Return the (X, Y) coordinate for the center point of the cell that contains the specified text.  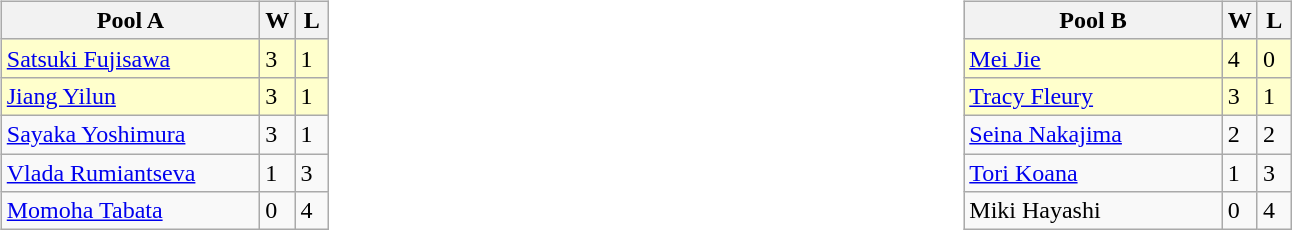
Tori Koana (1094, 173)
Vlada Rumiantseva (130, 173)
Pool B (1094, 20)
Sayaka Yoshimura (130, 134)
Tracy Fleury (1094, 96)
Momoha Tabata (130, 211)
Seina Nakajima (1094, 134)
Mei Jie (1094, 58)
Satsuki Fujisawa (130, 58)
Jiang Yilun (130, 96)
Pool A (130, 20)
Miki Hayashi (1094, 211)
